Capture the cell that displays the provided text and extract its [X, Y] central coordinate. 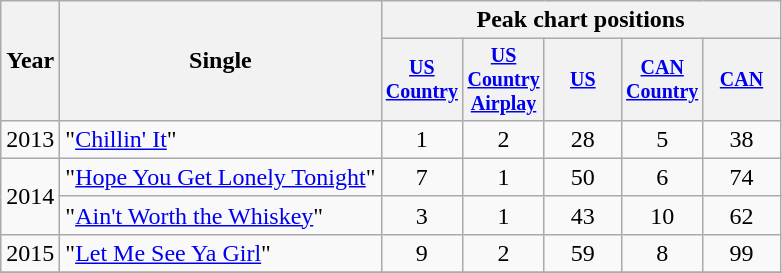
2013 [30, 139]
CAN Country [662, 80]
US Country Airplay [504, 80]
2015 [30, 253]
74 [742, 177]
US Country [422, 80]
"Let Me See Ya Girl" [220, 253]
7 [422, 177]
5 [662, 139]
28 [582, 139]
59 [582, 253]
3 [422, 215]
8 [662, 253]
Single [220, 61]
"Chillin' It" [220, 139]
US [582, 80]
9 [422, 253]
99 [742, 253]
43 [582, 215]
"Ain't Worth the Whiskey" [220, 215]
CAN [742, 80]
Year [30, 61]
10 [662, 215]
"Hope You Get Lonely Tonight" [220, 177]
62 [742, 215]
2014 [30, 196]
38 [742, 139]
Peak chart positions [580, 20]
6 [662, 177]
50 [582, 177]
